Extract the [x, y] coordinate from the center of the cell holding the provided text.  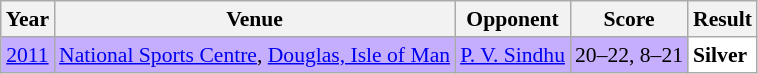
Silver [722, 55]
Result [722, 19]
20–22, 8–21 [629, 55]
2011 [28, 55]
Year [28, 19]
Score [629, 19]
Venue [254, 19]
P. V. Sindhu [512, 55]
National Sports Centre, Douglas, Isle of Man [254, 55]
Opponent [512, 19]
